Output the [X, Y] coordinate of the center of the cell containing the given text.  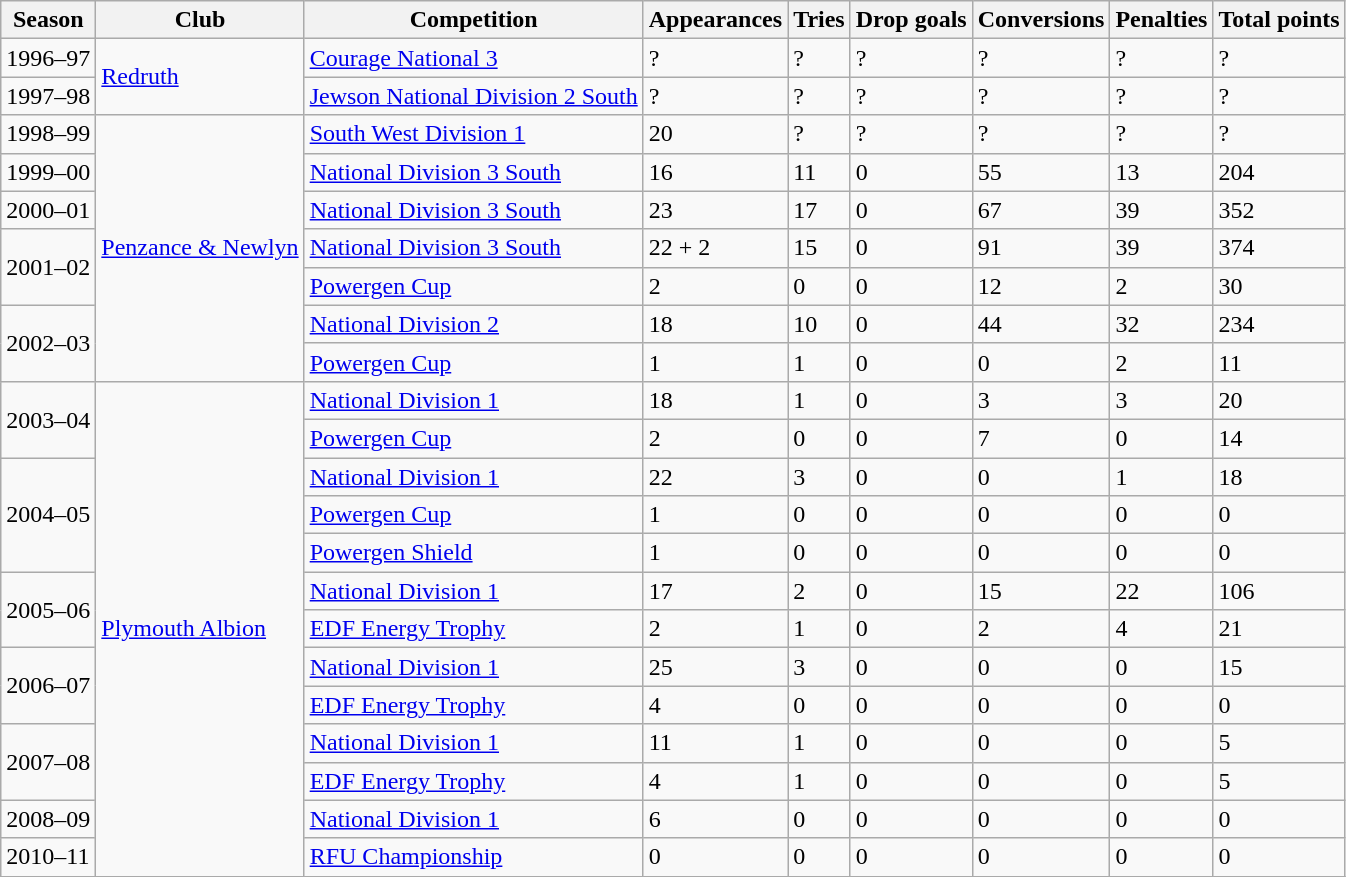
2001–02 [48, 267]
374 [1279, 248]
Drop goals [911, 20]
1998–99 [48, 134]
16 [715, 172]
55 [1041, 172]
Season [48, 20]
10 [820, 324]
234 [1279, 324]
South West Division 1 [474, 134]
14 [1279, 438]
2008–09 [48, 819]
6 [715, 819]
91 [1041, 248]
Penzance & Newlyn [200, 248]
32 [1162, 324]
2003–04 [48, 419]
1997–98 [48, 96]
Penalties [1162, 20]
2006–07 [48, 686]
13 [1162, 172]
1999–00 [48, 172]
21 [1279, 629]
2007–08 [48, 762]
204 [1279, 172]
Powergen Shield [474, 553]
Jewson National Division 2 South [474, 96]
Conversions [1041, 20]
Appearances [715, 20]
7 [1041, 438]
Tries [820, 20]
National Division 2 [474, 324]
Plymouth Albion [200, 628]
12 [1041, 286]
Competition [474, 20]
2002–03 [48, 343]
30 [1279, 286]
Club [200, 20]
25 [715, 667]
22 + 2 [715, 248]
RFU Championship [474, 857]
2010–11 [48, 857]
106 [1279, 591]
2005–06 [48, 610]
67 [1041, 210]
Redruth [200, 77]
2000–01 [48, 210]
Total points [1279, 20]
352 [1279, 210]
23 [715, 210]
1996–97 [48, 58]
Courage National 3 [474, 58]
2004–05 [48, 515]
44 [1041, 324]
